Provide the (X, Y) coordinate of the cell's center where the given text is located.  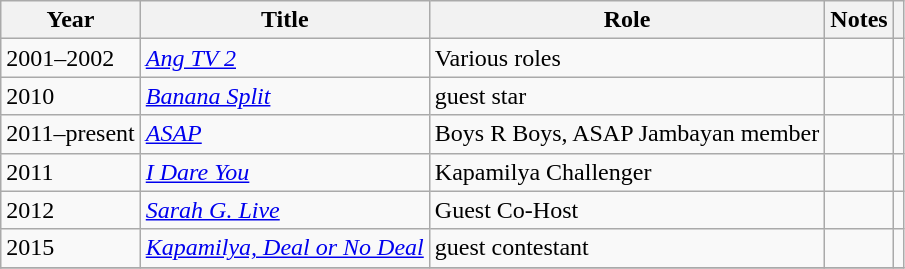
2015 (70, 248)
Sarah G. Live (284, 210)
2011–present (70, 134)
ASAP (284, 134)
Kapamilya, Deal or No Deal (284, 248)
Notes (859, 20)
Boys R Boys, ASAP Jambayan member (627, 134)
Ang TV 2 (284, 58)
2001–2002 (70, 58)
2010 (70, 96)
Role (627, 20)
2011 (70, 172)
Banana Split (284, 96)
Title (284, 20)
Guest Co-Host (627, 210)
Kapamilya Challenger (627, 172)
guest star (627, 96)
Year (70, 20)
guest contestant (627, 248)
I Dare You (284, 172)
2012 (70, 210)
Various roles (627, 58)
